Search for the cell housing the specified text and yield its (X, Y) center coordinate. 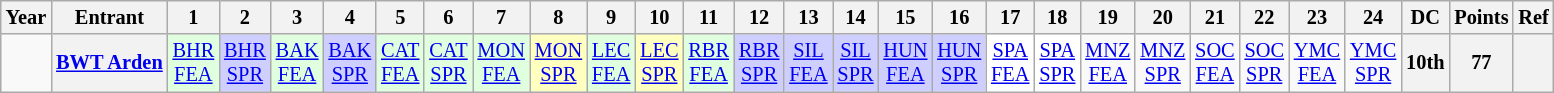
YMCFEA (1317, 63)
SPASPR (1057, 63)
24 (1373, 17)
BAKSPR (350, 63)
BWT Arden (109, 63)
Entrant (109, 17)
HUNFEA (905, 63)
15 (905, 17)
21 (1214, 17)
22 (1264, 17)
18 (1057, 17)
1 (194, 17)
BAKFEA (298, 63)
23 (1317, 17)
BHRSPR (245, 63)
RBRSPR (759, 63)
CATSPR (448, 63)
10th (1425, 63)
77 (1481, 63)
10 (659, 17)
RBRFEA (708, 63)
16 (959, 17)
17 (1010, 17)
Year (26, 17)
7 (502, 17)
YMCSPR (1373, 63)
SPAFEA (1010, 63)
MNZSPR (1162, 63)
MONFEA (502, 63)
LECFEA (611, 63)
20 (1162, 17)
SILFEA (808, 63)
9 (611, 17)
12 (759, 17)
SILSPR (856, 63)
19 (1108, 17)
14 (856, 17)
BHRFEA (194, 63)
MNZFEA (1108, 63)
5 (400, 17)
SOCSPR (1264, 63)
13 (808, 17)
CATFEA (400, 63)
Points (1481, 17)
DC (1425, 17)
Ref (1533, 17)
SOCFEA (1214, 63)
11 (708, 17)
3 (298, 17)
MONSPR (558, 63)
8 (558, 17)
LECSPR (659, 63)
6 (448, 17)
HUNSPR (959, 63)
2 (245, 17)
4 (350, 17)
